Extract the [x, y] coordinate from the center of the cell holding the provided text.  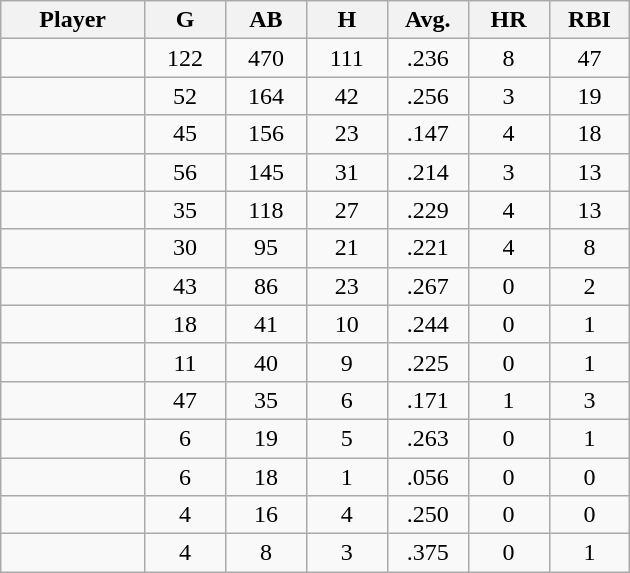
41 [266, 324]
42 [346, 96]
Avg. [428, 20]
.244 [428, 324]
.229 [428, 210]
10 [346, 324]
11 [186, 362]
.263 [428, 438]
470 [266, 58]
43 [186, 286]
45 [186, 134]
2 [590, 286]
.236 [428, 58]
.267 [428, 286]
HR [508, 20]
.056 [428, 477]
.221 [428, 248]
30 [186, 248]
118 [266, 210]
86 [266, 286]
111 [346, 58]
5 [346, 438]
31 [346, 172]
52 [186, 96]
G [186, 20]
.214 [428, 172]
9 [346, 362]
.171 [428, 400]
H [346, 20]
.147 [428, 134]
164 [266, 96]
16 [266, 515]
.250 [428, 515]
.225 [428, 362]
95 [266, 248]
.256 [428, 96]
145 [266, 172]
Player [73, 20]
AB [266, 20]
156 [266, 134]
40 [266, 362]
.375 [428, 553]
27 [346, 210]
RBI [590, 20]
21 [346, 248]
122 [186, 58]
56 [186, 172]
